Capture the cell that displays the provided text and extract its [X, Y] central coordinate. 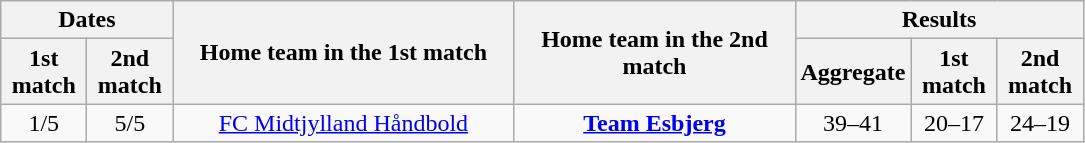
5/5 [130, 123]
Aggregate [853, 72]
20–17 [954, 123]
Home team in the 2nd match [654, 52]
1/5 [44, 123]
Dates [87, 20]
Home team in the 1st match [344, 52]
Results [939, 20]
24–19 [1040, 123]
Team Esbjerg [654, 123]
FC Midtjylland Håndbold [344, 123]
39–41 [853, 123]
